Capture the cell that displays the provided text and extract its [x, y] central coordinate. 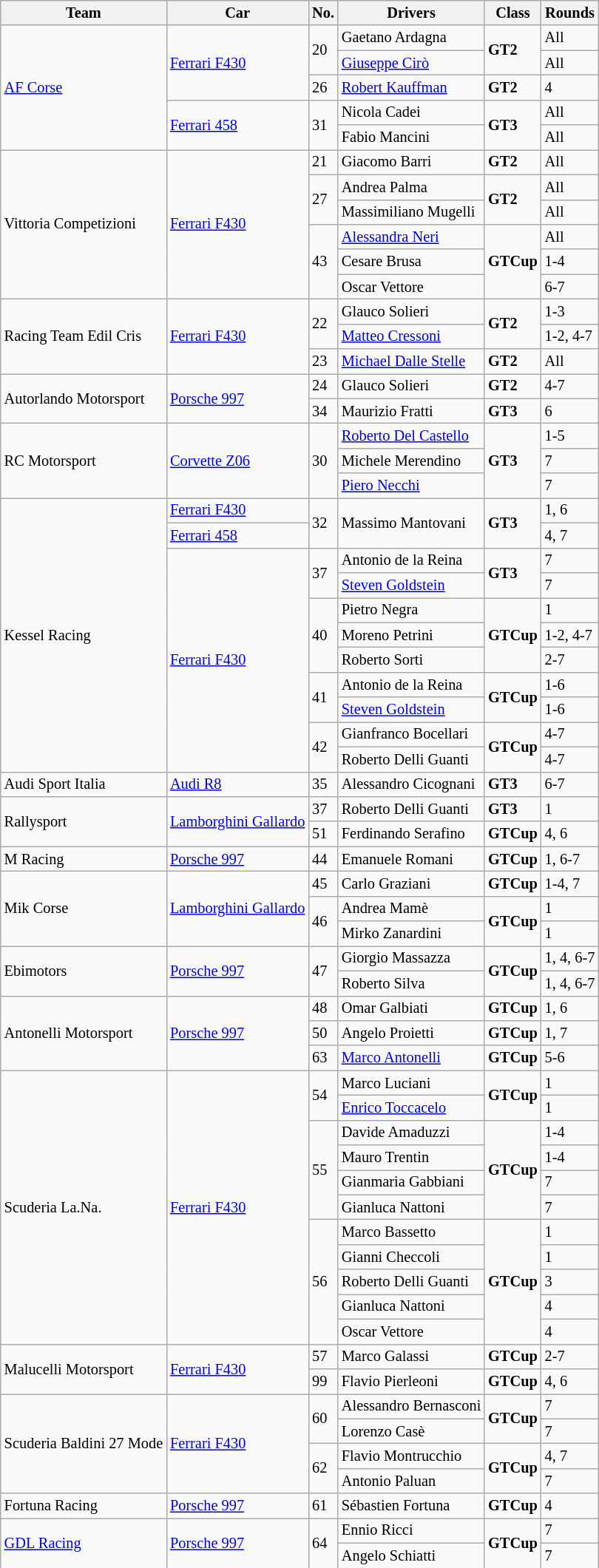
GDL Racing [84, 1542]
Alessandro Cicognani [411, 784]
M Racing [84, 859]
Gianfranco Bocellari [411, 734]
57 [323, 1357]
41 [323, 696]
24 [323, 386]
Michele Merendino [411, 461]
1-3 [570, 311]
1-4, 7 [570, 883]
Alessandra Neri [411, 237]
Moreno Petrini [411, 635]
Antonio Paluan [411, 1481]
22 [323, 324]
Mauro Trentin [411, 1158]
20 [323, 50]
Andrea Mamè [411, 909]
Giuseppe Cirò [411, 63]
Marco Bassetto [411, 1232]
50 [323, 1033]
Massimiliano Mugelli [411, 212]
Nicola Cadei [411, 112]
Class [513, 13]
Lorenzo Casè [411, 1431]
Emanuele Romani [411, 859]
62 [323, 1468]
1, 6-7 [570, 859]
51 [323, 834]
Angelo Proietti [411, 1033]
Gianmaria Gabbiani [411, 1182]
40 [323, 634]
54 [323, 1096]
56 [323, 1282]
RC Motorsport [84, 460]
60 [323, 1418]
5-6 [570, 1058]
47 [323, 970]
Maurizio Fratti [411, 411]
Pietro Negra [411, 610]
Giorgio Massazza [411, 958]
Autorlando Motorsport [84, 398]
26 [323, 87]
Angelo Schiatti [411, 1555]
Drivers [411, 13]
Ebimotors [84, 970]
43 [323, 262]
Ferdinando Serafino [411, 834]
Mirko Zanardini [411, 934]
Corvette Z06 [237, 460]
45 [323, 883]
Team [84, 13]
Matteo Cressoni [411, 336]
Robert Kauffman [411, 87]
Massimo Mantovani [411, 522]
Audi R8 [237, 784]
Ennio Ricci [411, 1530]
Cesare Brusa [411, 262]
6 [570, 411]
48 [323, 1008]
Carlo Graziani [411, 883]
Fortuna Racing [84, 1506]
42 [323, 747]
Marco Galassi [411, 1357]
Kessel Racing [84, 634]
Rallysport [84, 821]
Omar Galbiati [411, 1008]
27 [323, 200]
Gianni Checcoli [411, 1257]
Piero Necchi [411, 486]
34 [323, 411]
Giacomo Barri [411, 162]
Racing Team Edil Cris [84, 336]
55 [323, 1170]
Andrea Palma [411, 187]
Vittoria Competizioni [84, 224]
Marco Antonelli [411, 1058]
Scuderia La.Na. [84, 1207]
44 [323, 859]
Flavio Pierleoni [411, 1381]
Gaetano Ardagna [411, 38]
3 [570, 1282]
Fabio Mancini [411, 138]
Roberto Del Castello [411, 435]
46 [323, 921]
Michael Dalle Stelle [411, 362]
Malucelli Motorsport [84, 1369]
23 [323, 362]
Roberto Sorti [411, 659]
Marco Luciani [411, 1083]
1, 7 [570, 1033]
Audi Sport Italia [84, 784]
Antonelli Motorsport [84, 1034]
Rounds [570, 13]
32 [323, 522]
Flavio Montrucchio [411, 1456]
99 [323, 1381]
Sébastien Fortuna [411, 1506]
Roberto Silva [411, 983]
64 [323, 1542]
30 [323, 460]
Davide Amaduzzi [411, 1133]
63 [323, 1058]
35 [323, 784]
Enrico Toccacelo [411, 1107]
21 [323, 162]
1-5 [570, 435]
Car [237, 13]
31 [323, 124]
AF Corse [84, 87]
No. [323, 13]
Alessandro Bernasconi [411, 1406]
Mik Corse [84, 908]
61 [323, 1506]
Scuderia Baldini 27 Mode [84, 1443]
